Provide the [x, y] coordinate of the cell's center where the given text is located.  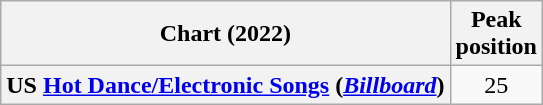
Peakposition [496, 34]
25 [496, 85]
US Hot Dance/Electronic Songs (Billboard) [226, 85]
Chart (2022) [226, 34]
